From the cell containing the given text, extract its center point as (x, y) coordinate. 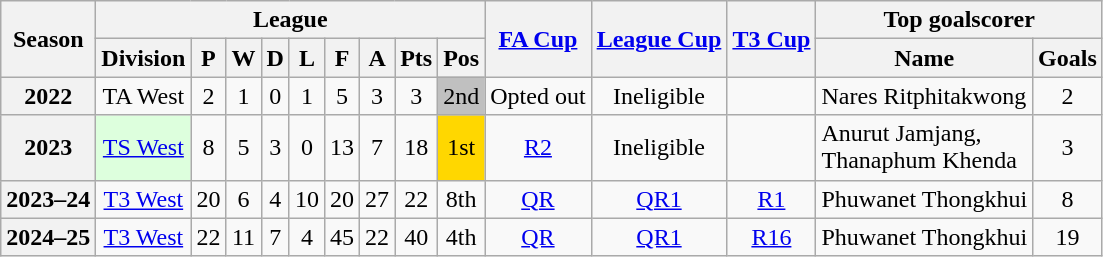
P (208, 58)
FA Cup (538, 39)
R16 (772, 237)
2023 (48, 148)
W (244, 58)
11 (244, 237)
27 (378, 199)
League (290, 20)
2022 (48, 96)
TA West (144, 96)
F (342, 58)
League Cup (659, 39)
Pos (462, 58)
TS West (144, 148)
Season (48, 39)
Top goalscorer (959, 20)
2024–25 (48, 237)
10 (306, 199)
45 (342, 237)
4th (462, 237)
Goals (1068, 58)
R2 (538, 148)
T3 Cup (772, 39)
18 (416, 148)
Opted out (538, 96)
6 (244, 199)
40 (416, 237)
Name (924, 58)
A (378, 58)
19 (1068, 237)
L (306, 58)
D (275, 58)
8th (462, 199)
Anurut Jamjang, Thanaphum Khenda (924, 148)
13 (342, 148)
Pts (416, 58)
R1 (772, 199)
2023–24 (48, 199)
Division (144, 58)
Nares Ritphitakwong (924, 96)
2nd (462, 96)
1st (462, 148)
